For the text-containing cell, return its midpoint in (X, Y) coordinate format. 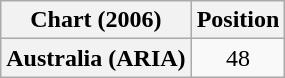
Australia (ARIA) (96, 58)
Position (238, 20)
Chart (2006) (96, 20)
48 (238, 58)
